Capture the cell that displays the provided text and extract its [X, Y] central coordinate. 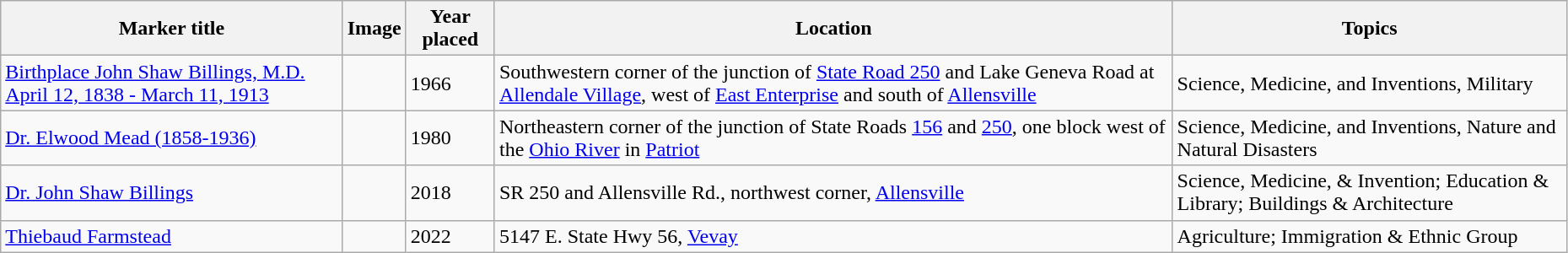
Birthplace John Shaw Billings, M.D. April 12, 1838 - March 11, 1913 [172, 83]
Topics [1370, 29]
Science, Medicine, and Inventions, Nature and Natural Disasters [1370, 138]
Science, Medicine, & Invention; Education & Library; Buildings & Architecture [1370, 192]
SR 250 and Allensville Rd., northwest corner, Allensville [833, 192]
1980 [450, 138]
Image [374, 29]
Dr. John Shaw Billings [172, 192]
Southwestern corner of the junction of State Road 250 and Lake Geneva Road at Allendale Village, west of East Enterprise and south of Allensville [833, 83]
Science, Medicine, and Inventions, Military [1370, 83]
Year placed [450, 29]
1966 [450, 83]
2022 [450, 236]
Northeastern corner of the junction of State Roads 156 and 250, one block west of the Ohio River in Patriot [833, 138]
Location [833, 29]
Thiebaud Farmstead [172, 236]
5147 E. State Hwy 56, Vevay [833, 236]
2018 [450, 192]
Agriculture; Immigration & Ethnic Group [1370, 236]
Dr. Elwood Mead (1858-1936) [172, 138]
Marker title [172, 29]
